Output the [X, Y] coordinate of the center of the cell containing the given text.  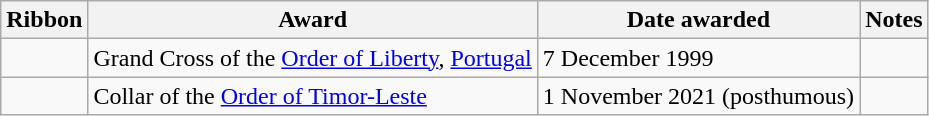
Grand Cross of the Order of Liberty, Portugal [312, 58]
Date awarded [698, 20]
Collar of the Order of Timor-Leste [312, 96]
Notes [894, 20]
Ribbon [44, 20]
7 December 1999 [698, 58]
Award [312, 20]
1 November 2021 (posthumous) [698, 96]
